Scan for the cell matching the given text and deliver its (X, Y) coordinate at center. 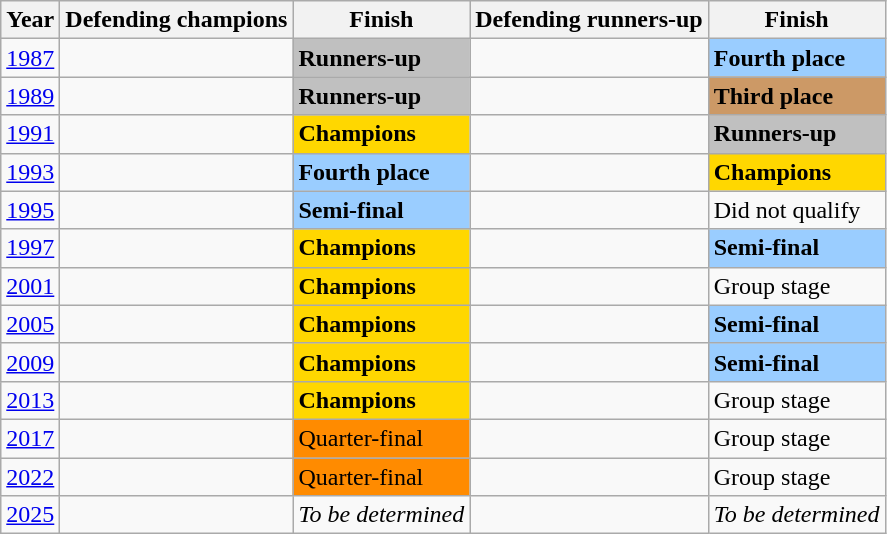
1993 (30, 172)
1991 (30, 134)
2005 (30, 324)
1997 (30, 248)
1995 (30, 210)
2013 (30, 400)
2001 (30, 286)
Third place (796, 96)
1989 (30, 96)
2025 (30, 515)
Year (30, 20)
1987 (30, 58)
2022 (30, 477)
Defending runners-up (589, 20)
Defending champions (176, 20)
2017 (30, 438)
2009 (30, 362)
Did not qualify (796, 210)
